From the cell containing the given text, extract its center point as [x, y] coordinate. 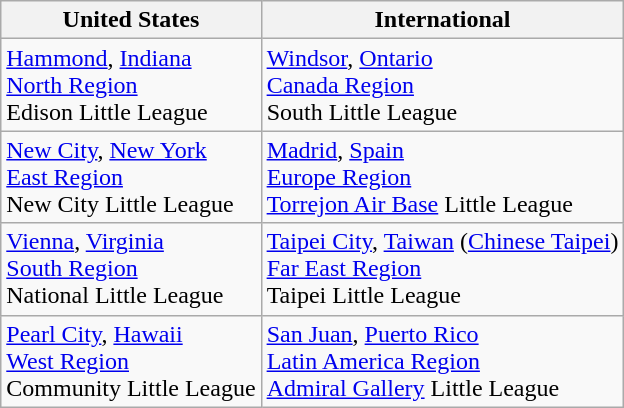
Pearl City, HawaiiWest RegionCommunity Little League [131, 361]
International [442, 20]
San Juan, Puerto RicoLatin America RegionAdmiral Gallery Little League [442, 361]
United States [131, 20]
Vienna, VirginiaSouth RegionNational Little League [131, 269]
Hammond, IndianaNorth RegionEdison Little League [131, 85]
Windsor, Ontario Canada RegionSouth Little League [442, 85]
New City, New YorkEast RegionNew City Little League [131, 177]
Taipei City, Taiwan (Chinese Taipei)Far East RegionTaipei Little League [442, 269]
Madrid, SpainEurope RegionTorrejon Air Base Little League [442, 177]
